From the cell containing the given text, extract its center point as (X, Y) coordinate. 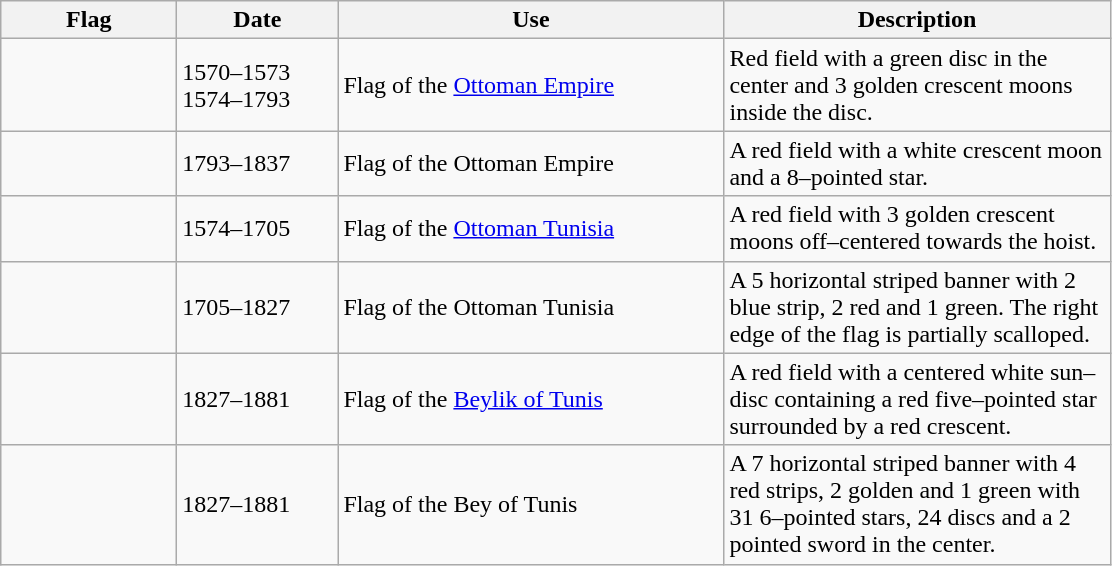
1705–1827 (258, 307)
1570–15731574–1793 (258, 85)
A red field with a white crescent moon and a 8–pointed star. (917, 164)
Use (531, 20)
1793–1837 (258, 164)
Date (258, 20)
Flag of the Beylik of Tunis (531, 399)
Description (917, 20)
A red field with 3 golden crescent moons off–centered towards the hoist. (917, 228)
A red field with a centered white sun–disc containing a red five–pointed star surrounded by a red crescent. (917, 399)
Flag of the Bey of Tunis (531, 504)
A 7 horizontal striped banner with 4 red strips, 2 golden and 1 green with 31 6–pointed stars, 24 discs and a 2 pointed sword in the center. (917, 504)
A 5 horizontal striped banner with 2 blue strip, 2 red and 1 green. The right edge of the flag is partially scalloped. (917, 307)
Red field with a green disc in the center and 3 golden crescent moons inside the disc. (917, 85)
1574–1705 (258, 228)
Flag (89, 20)
